Pinpoint the cell where the given text exists, returning its (x, y) midpoint coordinate. 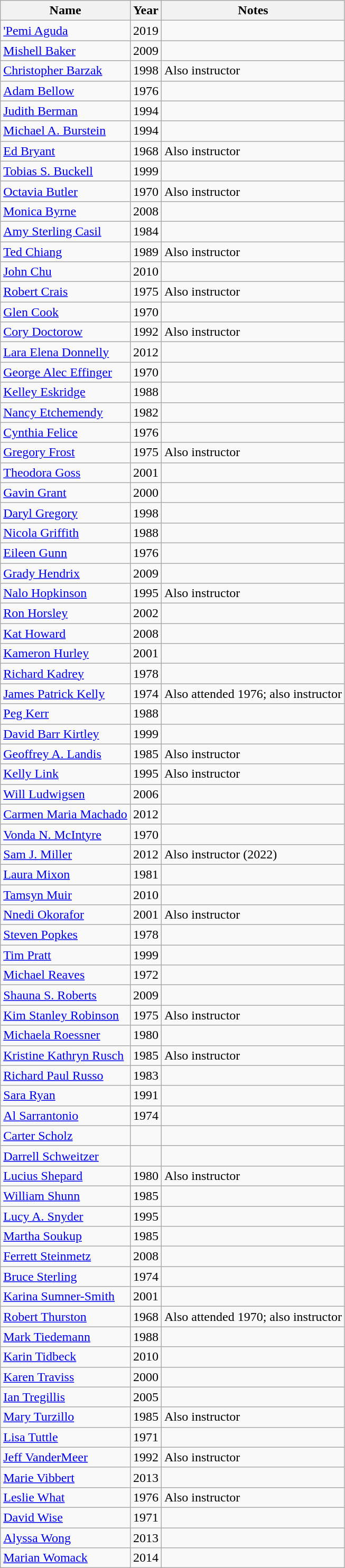
Peg Kerr (66, 714)
Michael Reaves (66, 975)
Also attended 1970; also instructor (253, 1317)
Nicola Griffith (66, 533)
Vonda N. McIntyre (66, 834)
Cory Doctorow (66, 332)
Geoffrey A. Landis (66, 754)
2002 (146, 613)
Eileen Gunn (66, 553)
Kelley Eskridge (66, 392)
1983 (146, 1075)
Martha Soukup (66, 1236)
Grady Hendrix (66, 573)
'Pemi Aguda (66, 31)
Karina Sumner-Smith (66, 1297)
Steven Popkes (66, 935)
Bruce Sterling (66, 1277)
George Alec Effinger (66, 372)
Ferrett Steinmetz (66, 1257)
Kameron Hurley (66, 654)
Ed Bryant (66, 151)
Christopher Barzak (66, 71)
Ted Chiang (66, 252)
Amy Sterling Casil (66, 231)
Karin Tidbeck (66, 1357)
2005 (146, 1397)
Kelly Link (66, 774)
David Barr Kirtley (66, 734)
1972 (146, 975)
Kim Stanley Robinson (66, 1015)
2019 (146, 31)
Carter Scholz (66, 1136)
1981 (146, 874)
Darrell Schweitzer (66, 1156)
Nancy Etchemendy (66, 412)
Karen Traviss (66, 1377)
Laura Mixon (66, 874)
Alyssa Wong (66, 1538)
Nalo Hopkinson (66, 593)
Sam J. Miller (66, 854)
Jeff VanderMeer (66, 1457)
David Wise (66, 1517)
Glen Cook (66, 312)
Also instructor (2022) (253, 854)
Lucius Shepard (66, 1176)
Judith Berman (66, 111)
Tobias S. Buckell (66, 171)
William Shunn (66, 1196)
Mishell Baker (66, 51)
Notes (253, 11)
Tim Pratt (66, 955)
2014 (146, 1558)
Marian Womack (66, 1558)
Leslie What (66, 1497)
Shauna S. Roberts (66, 995)
1989 (146, 252)
Tamsyn Muir (66, 895)
Theodora Goss (66, 473)
Adam Bellow (66, 91)
Mark Tiedemann (66, 1337)
Robert Thurston (66, 1317)
Michaela Roessner (66, 1035)
Also attended 1976; also instructor (253, 694)
Monica Byrne (66, 211)
Robert Crais (66, 292)
Mary Turzillo (66, 1417)
Richard Paul Russo (66, 1075)
Name (66, 11)
Cynthia Felice (66, 432)
Michael A. Burstein (66, 131)
Ron Horsley (66, 613)
1982 (146, 412)
Will Ludwigsen (66, 794)
Gregory Frost (66, 452)
Marie Vibbert (66, 1477)
Al Sarrantonio (66, 1116)
1984 (146, 231)
James Patrick Kelly (66, 694)
Gavin Grant (66, 493)
1991 (146, 1095)
Kristine Kathryn Rusch (66, 1055)
Richard Kadrey (66, 674)
Sara Ryan (66, 1095)
Daryl Gregory (66, 513)
Ian Tregillis (66, 1397)
Nnedi Okorafor (66, 915)
2006 (146, 794)
Kat Howard (66, 634)
Carmen Maria Machado (66, 814)
Lucy A. Snyder (66, 1216)
Octavia Butler (66, 191)
Lara Elena Donnelly (66, 352)
Year (146, 11)
Lisa Tuttle (66, 1437)
John Chu (66, 272)
